Determine the (x, y) coordinate at the center of the cell enclosing the given text.  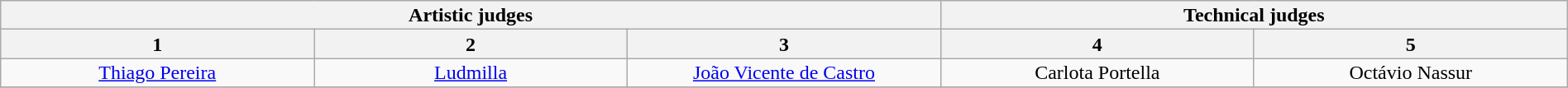
4 (1097, 44)
2 (471, 44)
Carlota Portella (1097, 72)
3 (784, 44)
1 (157, 44)
Octávio Nassur (1411, 72)
João Vicente de Castro (784, 72)
Thiago Pereira (157, 72)
5 (1411, 44)
Artistic judges (471, 15)
Technical judges (1254, 15)
Ludmilla (471, 72)
